For the text-containing cell, return its midpoint in [x, y] coordinate format. 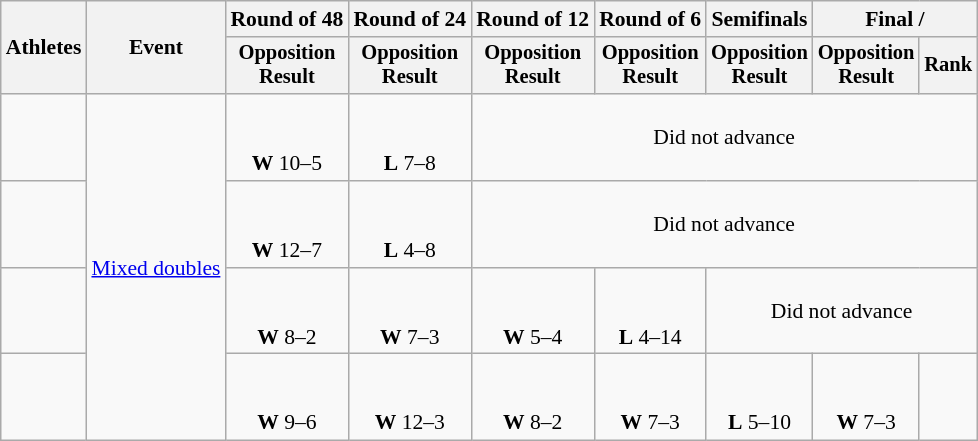
L 4–14 [650, 312]
Event [156, 48]
Round of 24 [410, 19]
W 9–6 [286, 398]
W 10–5 [286, 138]
Athletes [44, 48]
L 7–8 [410, 138]
Round of 12 [532, 19]
Final / [895, 19]
L 4–8 [410, 224]
Round of 48 [286, 19]
Mixed doubles [156, 267]
Rank [948, 66]
W 12–3 [410, 398]
Semifinals [760, 19]
L 5–10 [760, 398]
Round of 6 [650, 19]
W 12–7 [286, 224]
W 5–4 [532, 312]
